Detect which cell encompasses the target text, then output its [x, y] center coordinate. 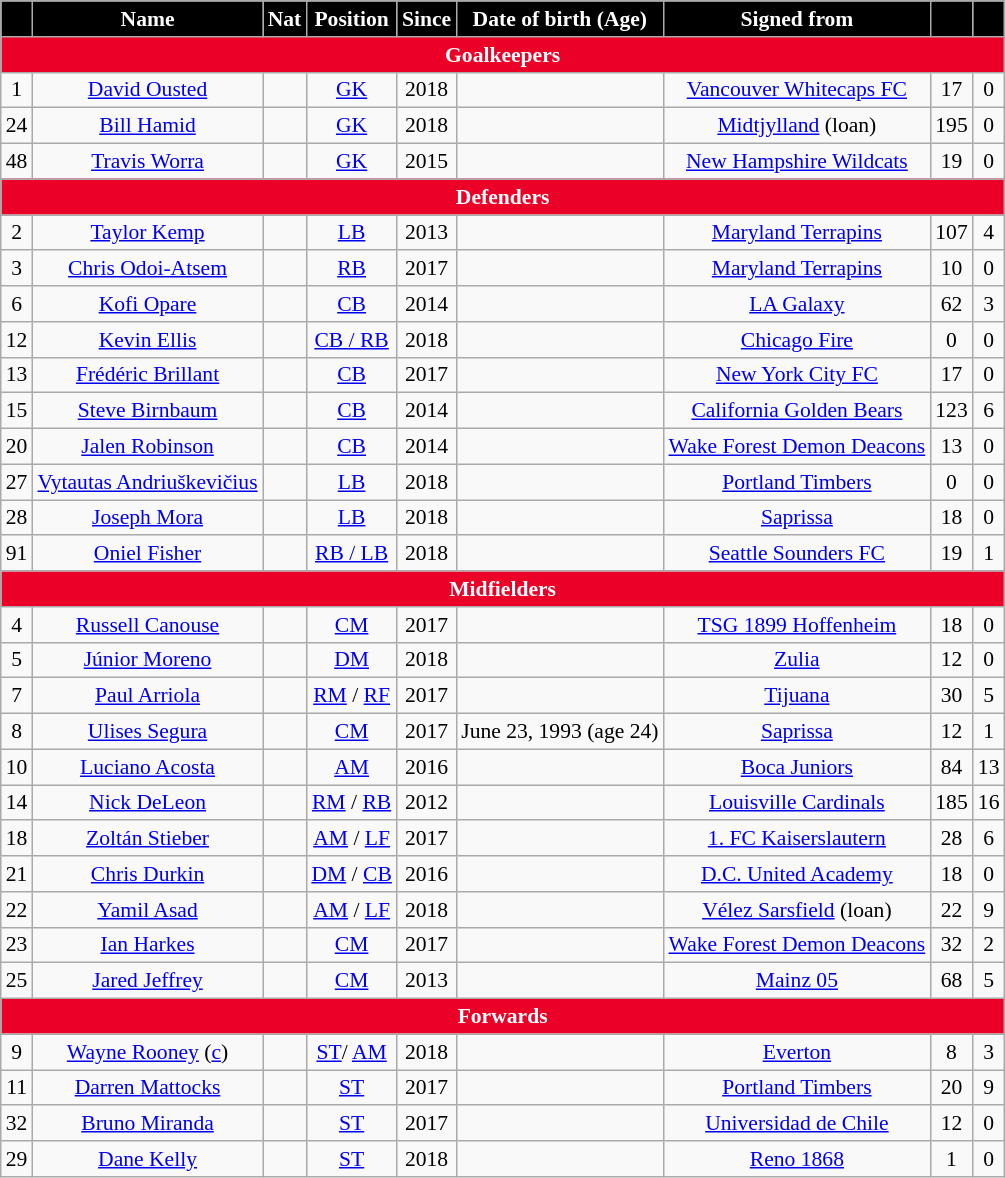
Jalen Robinson [147, 447]
21 [17, 874]
Nick DeLeon [147, 803]
11 [17, 1088]
27 [17, 482]
Defenders [503, 197]
Luciano Acosta [147, 767]
Tijuana [798, 696]
RB / LB [352, 554]
Steve Birnbaum [147, 411]
7 [17, 696]
Travis Worra [147, 162]
LA Galaxy [798, 304]
Mainz 05 [798, 981]
Forwards [503, 1017]
Signed from [798, 19]
16 [989, 803]
CB / RB [352, 340]
Boca Juniors [798, 767]
195 [952, 126]
Russell Canouse [147, 625]
1. FC Kaiserslautern [798, 839]
RM / RF [352, 696]
Louisville Cardinals [798, 803]
Wayne Rooney (c) [147, 1052]
California Golden Bears [798, 411]
Vélez Sarsfield (loan) [798, 910]
Ian Harkes [147, 945]
Name [147, 19]
Júnior Moreno [147, 660]
Chris Durkin [147, 874]
Kofi Opare [147, 304]
62 [952, 304]
June 23, 1993 (age 24) [560, 732]
Chicago Fire [798, 340]
Jared Jeffrey [147, 981]
Ulises Segura [147, 732]
Kevin Ellis [147, 340]
Vancouver Whitecaps FC [798, 90]
Since [426, 19]
68 [952, 981]
25 [17, 981]
Reno 1868 [798, 1159]
24 [17, 126]
Chris Odoi-Atsem [147, 269]
DM [352, 660]
Zoltán Stieber [147, 839]
Position [352, 19]
New York City FC [798, 375]
Yamil Asad [147, 910]
ST/ AM [352, 1052]
Universidad de Chile [798, 1124]
29 [17, 1159]
Paul Arriola [147, 696]
Zulia [798, 660]
Oniel Fisher [147, 554]
DM / CB [352, 874]
RM / RB [352, 803]
Joseph Mora [147, 518]
2012 [426, 803]
Bill Hamid [147, 126]
185 [952, 803]
84 [952, 767]
David Ousted [147, 90]
Everton [798, 1052]
Frédéric Brillant [147, 375]
23 [17, 945]
2015 [426, 162]
TSG 1899 Hoffenheim [798, 625]
AM [352, 767]
14 [17, 803]
Taylor Kemp [147, 233]
48 [17, 162]
Bruno Miranda [147, 1124]
Date of birth (Age) [560, 19]
Darren Mattocks [147, 1088]
15 [17, 411]
Vytautas Andriuškevičius [147, 482]
D.C. United Academy [798, 874]
30 [952, 696]
Dane Kelly [147, 1159]
Nat [285, 19]
Goalkeepers [503, 55]
123 [952, 411]
91 [17, 554]
Seattle Sounders FC [798, 554]
New Hampshire Wildcats [798, 162]
Midfielders [503, 589]
RB [352, 269]
107 [952, 233]
Midtjylland (loan) [798, 126]
